Provide the [x, y] coordinate of the cell's center where the given text is located.  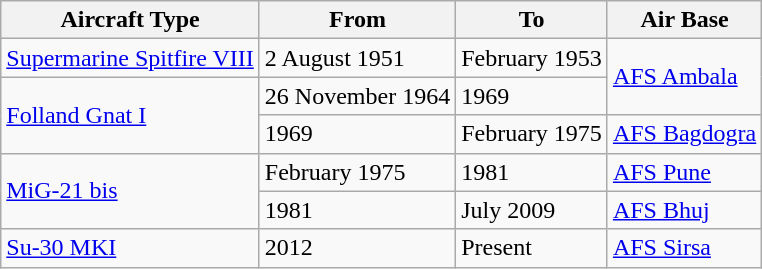
AFS Bagdogra [684, 134]
2012 [357, 248]
Supermarine Spitfire VIII [130, 58]
Aircraft Type [130, 20]
AFS Pune [684, 172]
AFS Bhuj [684, 210]
Su-30 MKI [130, 248]
Air Base [684, 20]
To [532, 20]
AFS Ambala [684, 77]
2 August 1951 [357, 58]
February 1953 [532, 58]
July 2009 [532, 210]
26 November 1964 [357, 96]
MiG-21 bis [130, 191]
Folland Gnat I [130, 115]
AFS Sirsa [684, 248]
From [357, 20]
Present [532, 248]
